Provide the [x, y] coordinate of the cell's center where the given text is located.  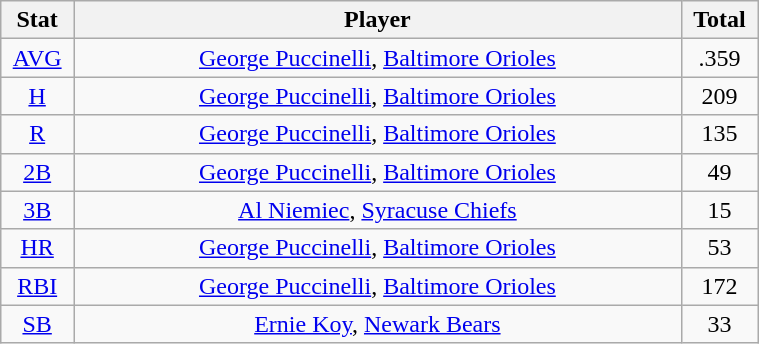
Ernie Koy, Newark Bears [378, 324]
RBI [38, 286]
H [38, 96]
49 [719, 172]
209 [719, 96]
Stat [38, 20]
HR [38, 248]
R [38, 134]
135 [719, 134]
2B [38, 172]
SB [38, 324]
172 [719, 286]
AVG [38, 58]
3B [38, 210]
Player [378, 20]
.359 [719, 58]
Total [719, 20]
Al Niemiec, Syracuse Chiefs [378, 210]
33 [719, 324]
53 [719, 248]
15 [719, 210]
